Capture the cell that displays the provided text and extract its (X, Y) central coordinate. 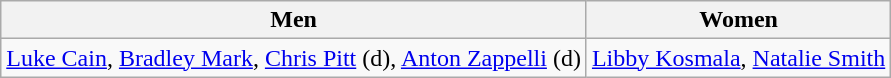
Libby Kosmala, Natalie Smith (738, 58)
Luke Cain, Bradley Mark, Chris Pitt (d), Anton Zappelli (d) (294, 58)
Women (738, 20)
Men (294, 20)
